Find where the given text appears and provide that cell's center as (x, y) coordinate. 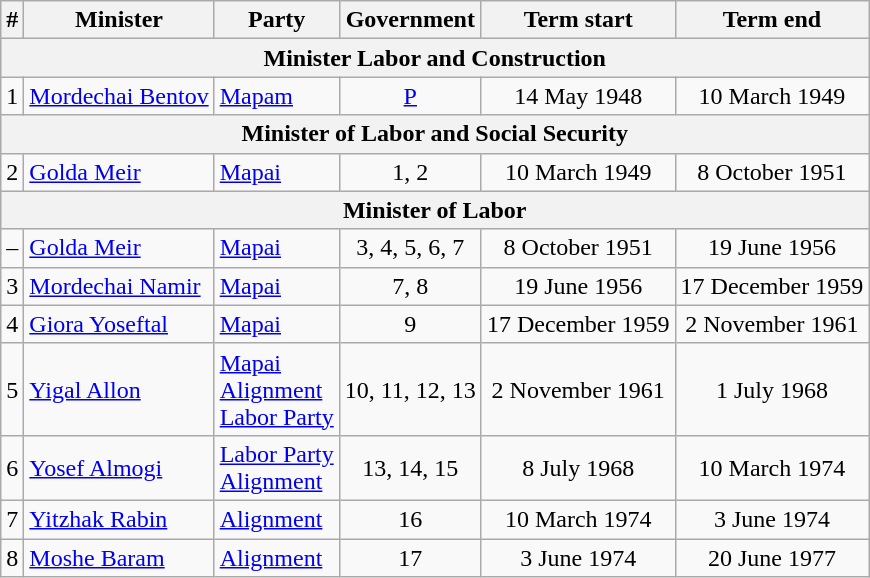
# (12, 20)
MapaiAlignmentLabor Party (276, 389)
8 July 1968 (578, 468)
Term start (578, 20)
Term end (772, 20)
Minister of Labor and Social Security (435, 134)
10, 11, 12, 13 (410, 389)
17 (410, 557)
1 July 1968 (772, 389)
Yitzhak Rabin (119, 519)
Yosef Almogi (119, 468)
Mordechai Bentov (119, 96)
2 (12, 172)
Labor PartyAlignment (276, 468)
4 (12, 324)
– (12, 248)
Yigal Allon (119, 389)
Mordechai Namir (119, 286)
Giora Yoseftal (119, 324)
Minister Labor and Construction (435, 58)
Minister (119, 20)
13, 14, 15 (410, 468)
Party (276, 20)
3 (12, 286)
14 May 1948 (578, 96)
3, 4, 5, 6, 7 (410, 248)
1, 2 (410, 172)
20 June 1977 (772, 557)
16 (410, 519)
6 (12, 468)
Government (410, 20)
8 (12, 557)
5 (12, 389)
7 (12, 519)
Minister of Labor (435, 210)
1 (12, 96)
P (410, 96)
Mapam (276, 96)
Moshe Baram (119, 557)
9 (410, 324)
7, 8 (410, 286)
